Return (X, Y) of the center of cell containing provided text 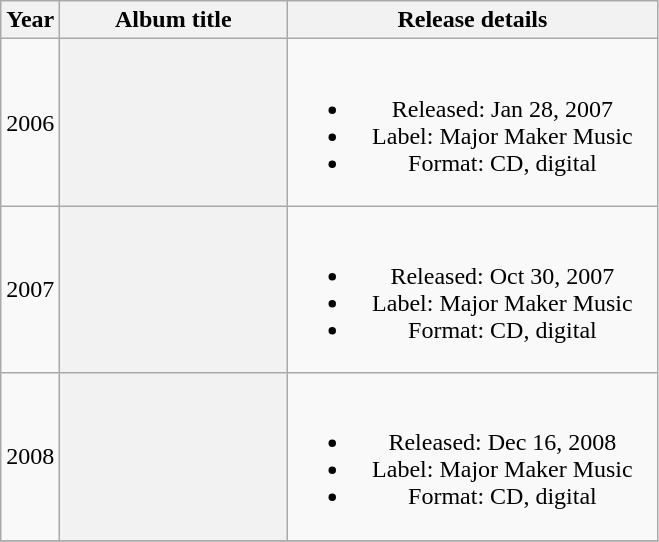
Released: Oct 30, 2007Label: Major Maker MusicFormat: CD, digital (472, 290)
2006 (30, 122)
2007 (30, 290)
Release details (472, 20)
2008 (30, 456)
Released: Jan 28, 2007Label: Major Maker MusicFormat: CD, digital (472, 122)
Year (30, 20)
Released: Dec 16, 2008Label: Major Maker MusicFormat: CD, digital (472, 456)
Album title (174, 20)
